For the text-containing cell, return its midpoint in [X, Y] coordinate format. 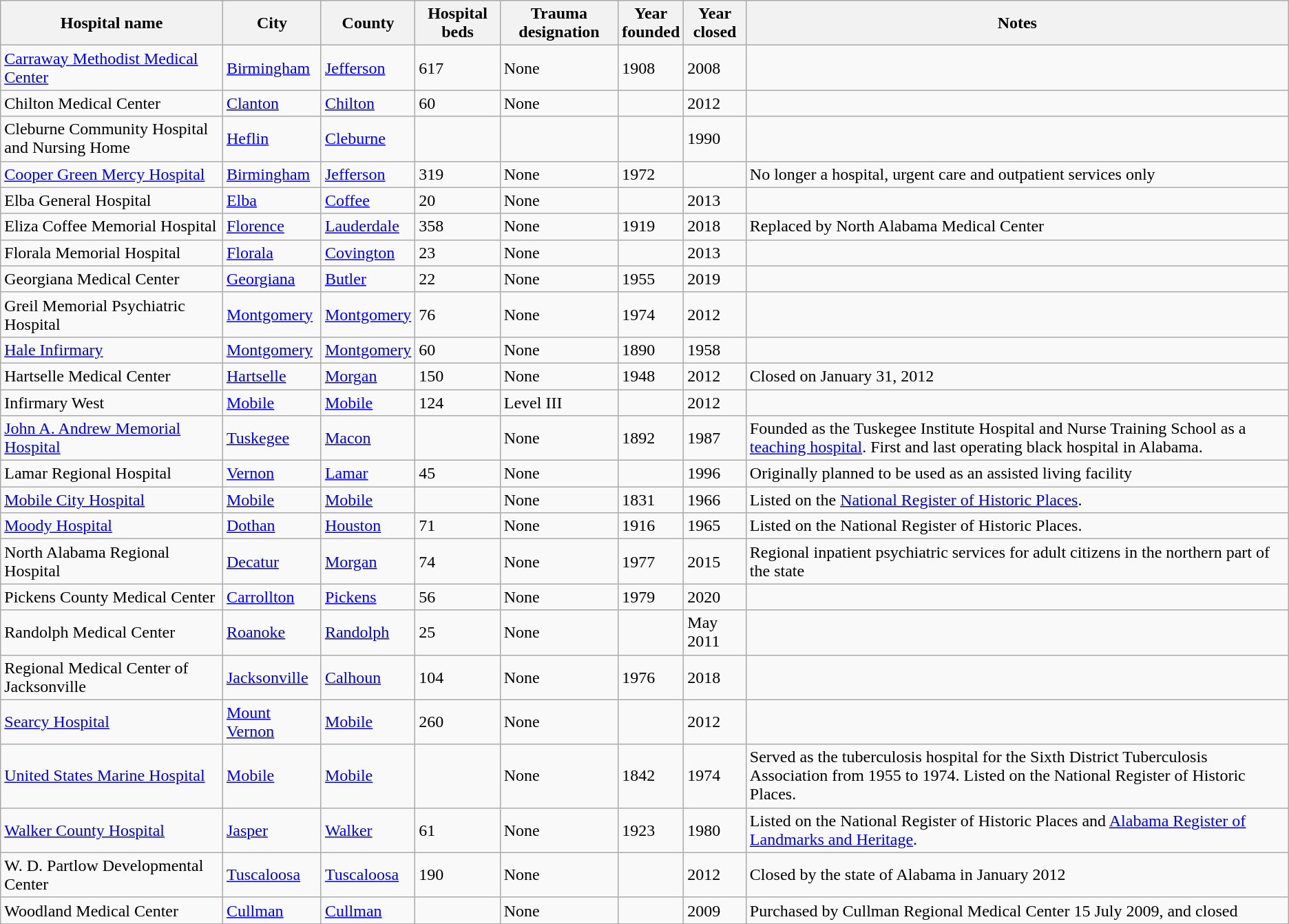
Mount Vernon [271, 722]
56 [457, 597]
Florence [271, 227]
25 [457, 632]
Florala [271, 253]
1831 [651, 500]
Cleburne [368, 139]
Hartselle [271, 376]
Coffee [368, 200]
1965 [715, 526]
Closed by the state of Alabama in January 2012 [1017, 874]
1948 [651, 376]
23 [457, 253]
1966 [715, 500]
Trauma designation [559, 23]
Yearfounded [651, 23]
617 [457, 67]
260 [457, 722]
Listed on the National Register of Historic Places and Alabama Register of Landmarks and Heritage. [1017, 830]
Roanoke [271, 632]
2019 [715, 279]
1955 [651, 279]
2015 [715, 562]
20 [457, 200]
1972 [651, 174]
Chilton [368, 103]
Covington [368, 253]
Jacksonville [271, 678]
Lamar Regional Hospital [112, 474]
Moody Hospital [112, 526]
Notes [1017, 23]
150 [457, 376]
2008 [715, 67]
Elba [271, 200]
County [368, 23]
Chilton Medical Center [112, 103]
1987 [715, 438]
22 [457, 279]
1977 [651, 562]
W. D. Partlow Developmental Center [112, 874]
Randolph [368, 632]
Hartselle Medical Center [112, 376]
Walker [368, 830]
Clanton [271, 103]
2009 [715, 910]
Jasper [271, 830]
No longer a hospital, urgent care and outpatient services only [1017, 174]
Butler [368, 279]
Georgiana Medical Center [112, 279]
Closed on January 31, 2012 [1017, 376]
Carraway Methodist Medical Center [112, 67]
76 [457, 314]
Purchased by Cullman Regional Medical Center 15 July 2009, and closed [1017, 910]
Woodland Medical Center [112, 910]
Walker County Hospital [112, 830]
United States Marine Hospital [112, 776]
45 [457, 474]
Regional inpatient psychiatric services for adult citizens in the northern part of the state [1017, 562]
1890 [651, 350]
Infirmary West [112, 403]
Regional Medical Center of Jacksonville [112, 678]
1842 [651, 776]
City [271, 23]
Macon [368, 438]
1919 [651, 227]
124 [457, 403]
319 [457, 174]
Tuskegee [271, 438]
1980 [715, 830]
1990 [715, 139]
Cooper Green Mercy Hospital [112, 174]
Houston [368, 526]
Greil Memorial Psychiatric Hospital [112, 314]
Vernon [271, 474]
Eliza Coffee Memorial Hospital [112, 227]
North Alabama Regional Hospital [112, 562]
Hospital name [112, 23]
Cleburne Community Hospital and Nursing Home [112, 139]
Pickens [368, 597]
Hospital beds [457, 23]
Hale Infirmary [112, 350]
Pickens County Medical Center [112, 597]
190 [457, 874]
Originally planned to be used as an assisted living facility [1017, 474]
Lamar [368, 474]
1923 [651, 830]
104 [457, 678]
1892 [651, 438]
Level III [559, 403]
Searcy Hospital [112, 722]
Calhoun [368, 678]
Elba General Hospital [112, 200]
Lauderdale [368, 227]
Dothan [271, 526]
Decatur [271, 562]
2020 [715, 597]
Yearclosed [715, 23]
Carrollton [271, 597]
May 2011 [715, 632]
74 [457, 562]
Heflin [271, 139]
1958 [715, 350]
Georgiana [271, 279]
71 [457, 526]
358 [457, 227]
Randolph Medical Center [112, 632]
Replaced by North Alabama Medical Center [1017, 227]
1908 [651, 67]
1976 [651, 678]
Founded as the Tuskegee Institute Hospital and Nurse Training School as a teaching hospital. First and last operating black hospital in Alabama. [1017, 438]
Florala Memorial Hospital [112, 253]
1916 [651, 526]
1996 [715, 474]
61 [457, 830]
Mobile City Hospital [112, 500]
John A. Andrew Memorial Hospital [112, 438]
1979 [651, 597]
